Provide the [X, Y] coordinate of the cell's center where the given text is located.  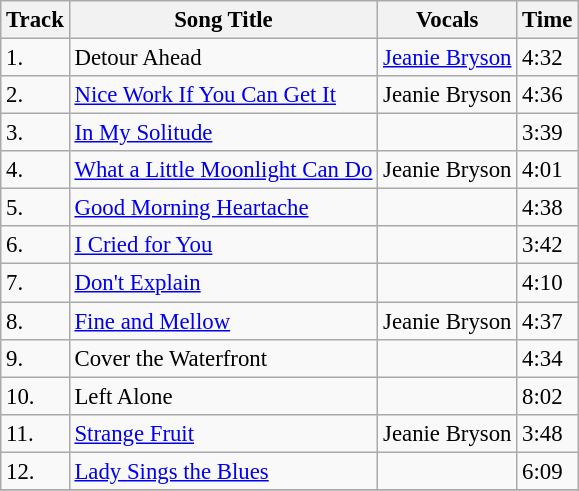
6. [35, 245]
12. [35, 471]
4:34 [548, 358]
2. [35, 95]
Left Alone [224, 396]
4:38 [548, 208]
4. [35, 170]
4:01 [548, 170]
6:09 [548, 471]
Detour Ahead [224, 58]
11. [35, 433]
1. [35, 58]
3:48 [548, 433]
Track [35, 20]
What a Little Moonlight Can Do [224, 170]
8:02 [548, 396]
Nice Work If You Can Get It [224, 95]
Strange Fruit [224, 433]
3:39 [548, 133]
Don't Explain [224, 283]
3. [35, 133]
5. [35, 208]
Song Title [224, 20]
In My Solitude [224, 133]
4:32 [548, 58]
Cover the Waterfront [224, 358]
8. [35, 321]
Vocals [448, 20]
7. [35, 283]
4:10 [548, 283]
Lady Sings the Blues [224, 471]
3:42 [548, 245]
9. [35, 358]
4:37 [548, 321]
10. [35, 396]
Time [548, 20]
4:36 [548, 95]
I Cried for You [224, 245]
Fine and Mellow [224, 321]
Good Morning Heartache [224, 208]
